Search for the cell housing the specified text and yield its [X, Y] center coordinate. 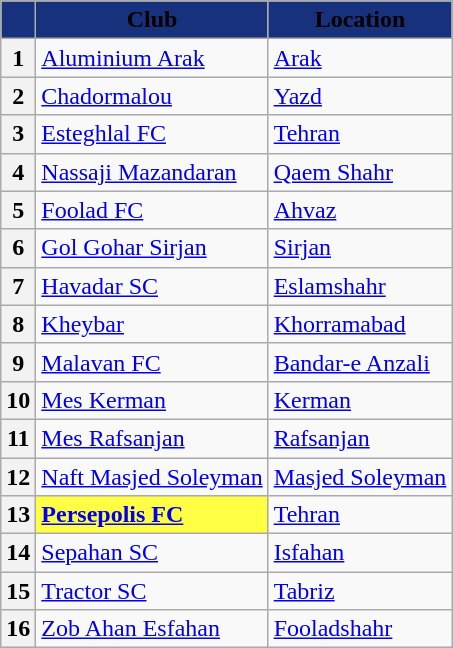
2 [18, 96]
Eslamshahr [360, 286]
Masjed Soleyman [360, 477]
Tractor SC [152, 591]
Khorramabad [360, 324]
Isfahan [360, 553]
Zob Ahan Esfahan [152, 629]
Esteghlal FC [152, 134]
Kerman [360, 400]
1 [18, 58]
Rafsanjan [360, 438]
15 [18, 591]
Qaem Shahr [360, 172]
10 [18, 400]
Yazd [360, 96]
Bandar-e Anzali [360, 362]
4 [18, 172]
Aluminium Arak [152, 58]
Foolad FC [152, 210]
Malavan FC [152, 362]
Location [360, 20]
Mes Kerman [152, 400]
12 [18, 477]
Tabriz [360, 591]
5 [18, 210]
Havadar SC [152, 286]
Kheybar [152, 324]
Mes Rafsanjan [152, 438]
Gol Gohar Sirjan [152, 248]
3 [18, 134]
Ahvaz [360, 210]
Sirjan [360, 248]
14 [18, 553]
8 [18, 324]
Nassaji Mazandaran [152, 172]
Arak [360, 58]
Club [152, 20]
Fooladshahr [360, 629]
Chadormalou [152, 96]
6 [18, 248]
Naft Masjed Soleyman [152, 477]
Sepahan SC [152, 553]
7 [18, 286]
16 [18, 629]
Persepolis FC [152, 515]
11 [18, 438]
13 [18, 515]
9 [18, 362]
